Extract the (x, y) coordinate from the center of the cell holding the provided text.  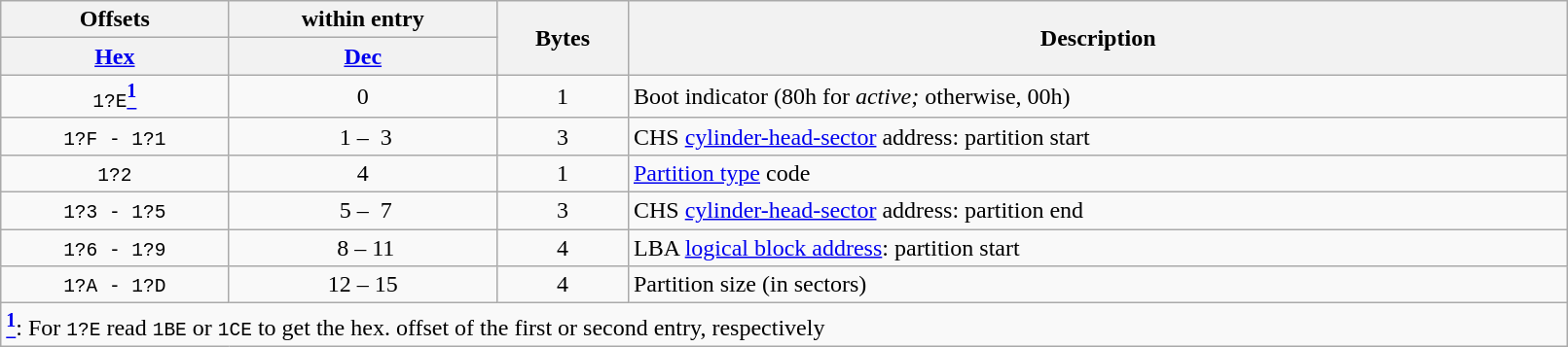
Dec (363, 56)
within entry (363, 19)
1?F - 1?1 (115, 136)
8 – 11 (363, 248)
12 – 15 (363, 285)
CHS cylinder-head-sector address: partition end (1098, 211)
Boot indicator (80h for active; otherwise, 00h) (1098, 97)
Partition size (in sectors) (1098, 285)
Offsets (115, 19)
LBA logical block address: partition start (1098, 248)
5 – 7 (363, 211)
Partition type code (1098, 173)
1?A - 1?D (115, 285)
0 (363, 97)
Hex (115, 56)
1: For 1?E read 1BE or 1CE to get the hex. offset of the first or second entry, respectively (784, 325)
CHS cylinder-head-sector address: partition start (1098, 136)
Bytes (563, 38)
1?3 - 1?5 (115, 211)
1?E1 (115, 97)
1?6 - 1?9 (115, 248)
1 – 3 (363, 136)
1?2 (115, 173)
Description (1098, 38)
